Detect which cell encompasses the target text, then output its (X, Y) center coordinate. 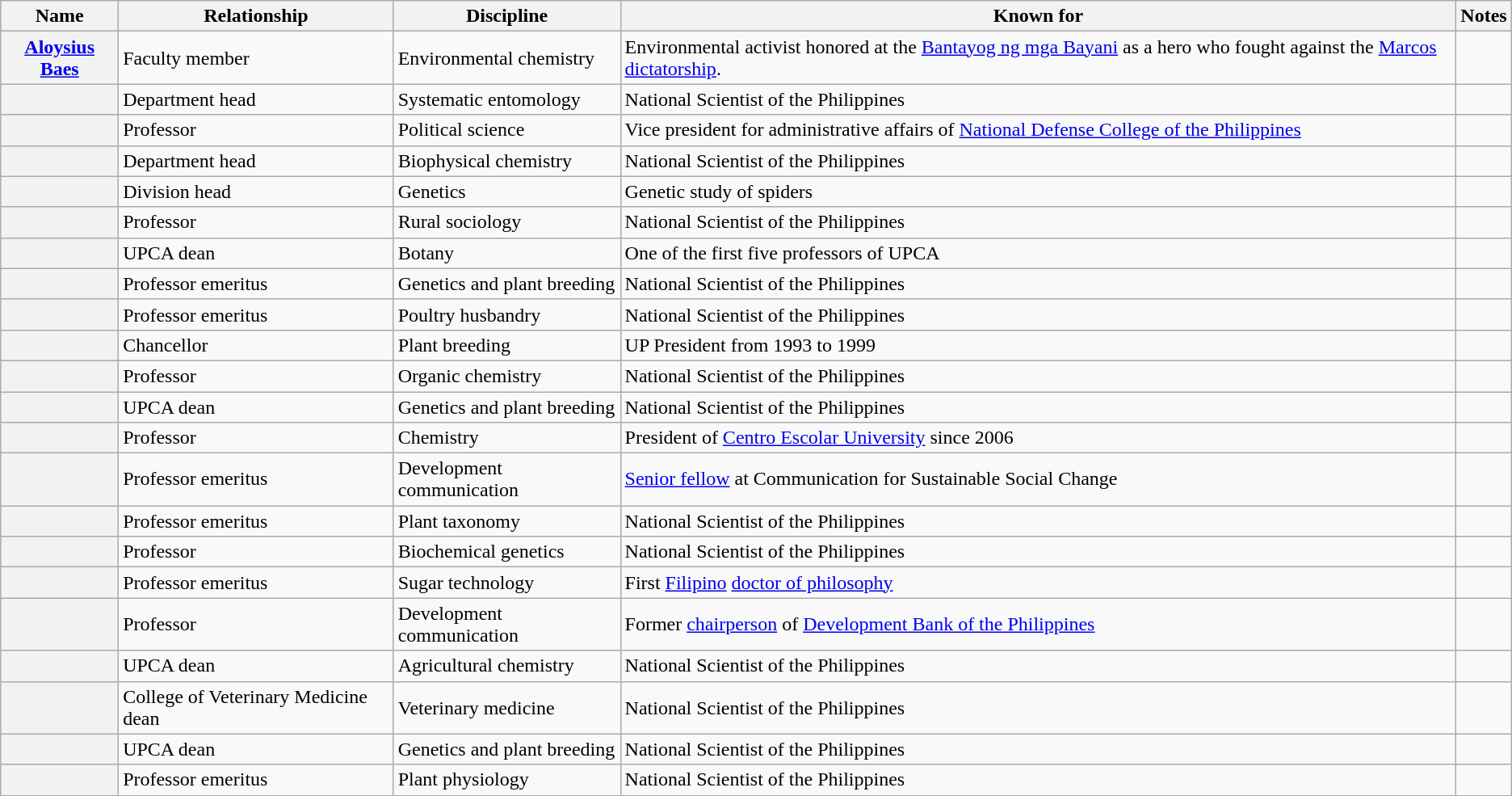
UP President from 1993 to 1999 (1039, 345)
Division head (257, 192)
President of Centro Escolar University since 2006 (1039, 438)
Biochemical genetics (507, 552)
Poultry husbandry (507, 314)
Senior fellow at Communication for Sustainable Social Change (1039, 480)
Agricultural chemistry (507, 666)
Former chairperson of Development Bank of the Philippines (1039, 624)
Relationship (257, 16)
Notes (1484, 16)
Genetics (507, 192)
Biophysical chemistry (507, 161)
Systematic entomology (507, 99)
Rural sociology (507, 222)
Known for (1039, 16)
Organic chemistry (507, 376)
College of Veterinary Medicine dean (257, 708)
Plant physiology (507, 780)
Discipline (507, 16)
Environmental activist honored at the Bantayog ng mga Bayani as a hero who fought against the Marcos dictatorship. (1039, 58)
Chancellor (257, 345)
Name (60, 16)
First Filipino doctor of philosophy (1039, 583)
Environmental chemistry (507, 58)
One of the first five professors of UPCA (1039, 253)
Faculty member (257, 58)
Veterinary medicine (507, 708)
Sugar technology (507, 583)
Aloysius Baes (60, 58)
Genetic study of spiders (1039, 192)
Plant breeding (507, 345)
Political science (507, 130)
Chemistry (507, 438)
Plant taxonomy (507, 521)
Botany (507, 253)
Vice president for administrative affairs of National Defense College of the Philippines (1039, 130)
